Return the (x, y) coordinate for the center point of the cell that contains the specified text.  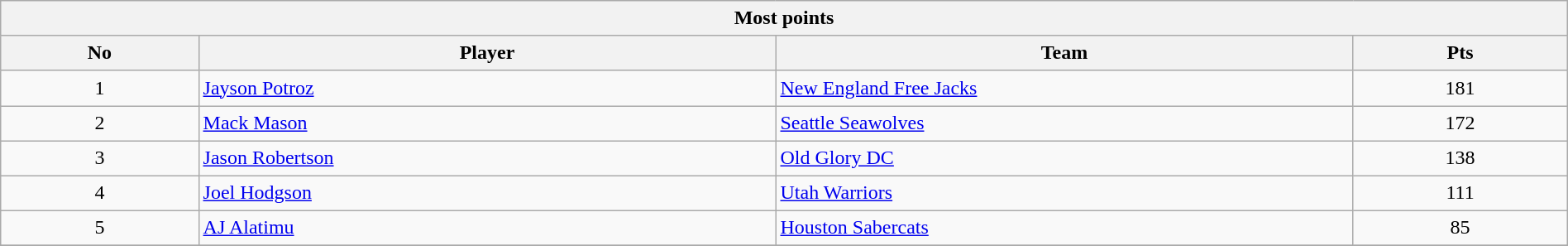
Old Glory DC (1064, 158)
111 (1460, 193)
Pts (1460, 53)
3 (99, 158)
Seattle Seawolves (1064, 123)
Most points (784, 18)
AJ Alatimu (487, 228)
1 (99, 88)
Team (1064, 53)
4 (99, 193)
No (99, 53)
5 (99, 228)
Jason Robertson (487, 158)
138 (1460, 158)
Houston Sabercats (1064, 228)
Joel Hodgson (487, 193)
181 (1460, 88)
172 (1460, 123)
Utah Warriors (1064, 193)
Mack Mason (487, 123)
Jayson Potroz (487, 88)
2 (99, 123)
Player (487, 53)
New England Free Jacks (1064, 88)
85 (1460, 228)
